Provide the (x, y) coordinate of the cell's center where the given text is located.  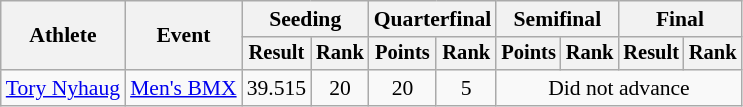
39.515 (276, 88)
Quarterfinal (433, 19)
Final (680, 19)
Event (184, 36)
Did not advance (618, 88)
Seeding (306, 19)
Tory Nyhaug (63, 88)
Semifinal (557, 19)
Athlete (63, 36)
Men's BMX (184, 88)
5 (466, 88)
